For the text-containing cell, return its midpoint in [X, Y] coordinate format. 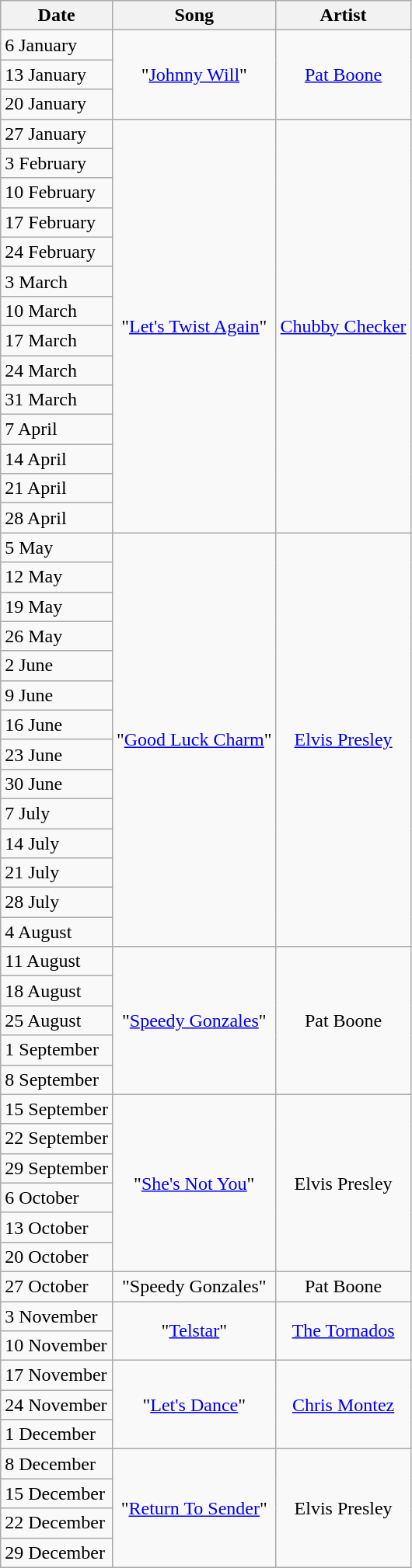
Chris Montez [344, 1405]
Artist [344, 16]
20 October [57, 1257]
28 April [57, 518]
21 July [57, 873]
8 December [57, 1464]
"Johnny Will" [194, 75]
22 December [57, 1523]
13 October [57, 1227]
"She's Not You" [194, 1183]
16 June [57, 725]
3 November [57, 1316]
The Tornados [344, 1331]
17 November [57, 1375]
9 June [57, 695]
23 June [57, 754]
7 July [57, 813]
26 May [57, 636]
4 August [57, 932]
31 March [57, 400]
14 July [57, 843]
6 January [57, 45]
3 March [57, 281]
17 February [57, 222]
"Let's Twist Again" [194, 326]
5 May [57, 548]
29 December [57, 1552]
19 May [57, 607]
15 December [57, 1493]
Chubby Checker [344, 326]
24 February [57, 252]
1 September [57, 1050]
"Good Luck Charm" [194, 739]
"Return To Sender" [194, 1508]
7 April [57, 429]
2 June [57, 666]
11 August [57, 961]
15 September [57, 1109]
25 August [57, 1020]
"Let's Dance" [194, 1405]
14 April [57, 459]
21 April [57, 488]
30 June [57, 784]
12 May [57, 577]
10 March [57, 311]
17 March [57, 340]
29 September [57, 1168]
27 January [57, 134]
6 October [57, 1198]
1 December [57, 1434]
27 October [57, 1286]
10 February [57, 193]
"Telstar" [194, 1331]
10 November [57, 1346]
28 July [57, 902]
22 September [57, 1139]
8 September [57, 1080]
Song [194, 16]
20 January [57, 104]
13 January [57, 75]
18 August [57, 991]
3 February [57, 163]
24 November [57, 1405]
Date [57, 16]
24 March [57, 370]
